Output the (x, y) coordinate of the center of the cell containing the given text.  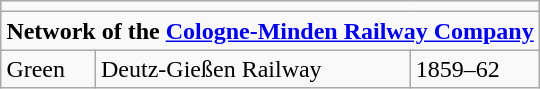
Deutz-Gießen Railway (254, 69)
Green (48, 69)
1859–62 (474, 69)
Network of the Cologne-Minden Railway Company (270, 31)
